Provide the [x, y] coordinate of the cell's center where the given text is located.  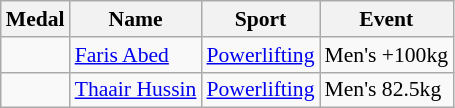
Event [387, 19]
Thaair Hussin [136, 90]
Men's +100kg [387, 55]
Faris Abed [136, 55]
Medal [36, 19]
Sport [260, 19]
Name [136, 19]
Men's 82.5kg [387, 90]
